Search for the cell housing the specified text and yield its [X, Y] center coordinate. 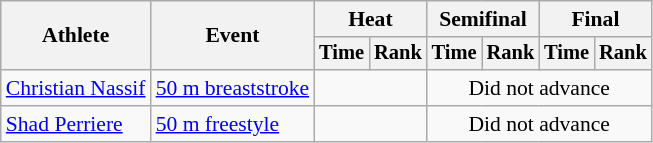
Heat [370, 19]
50 m breaststroke [233, 88]
Christian Nassif [76, 88]
Final [595, 19]
50 m freestyle [233, 124]
Shad Perriere [76, 124]
Athlete [76, 36]
Semifinal [483, 19]
Event [233, 36]
